Capture the cell that displays the provided text and extract its (x, y) central coordinate. 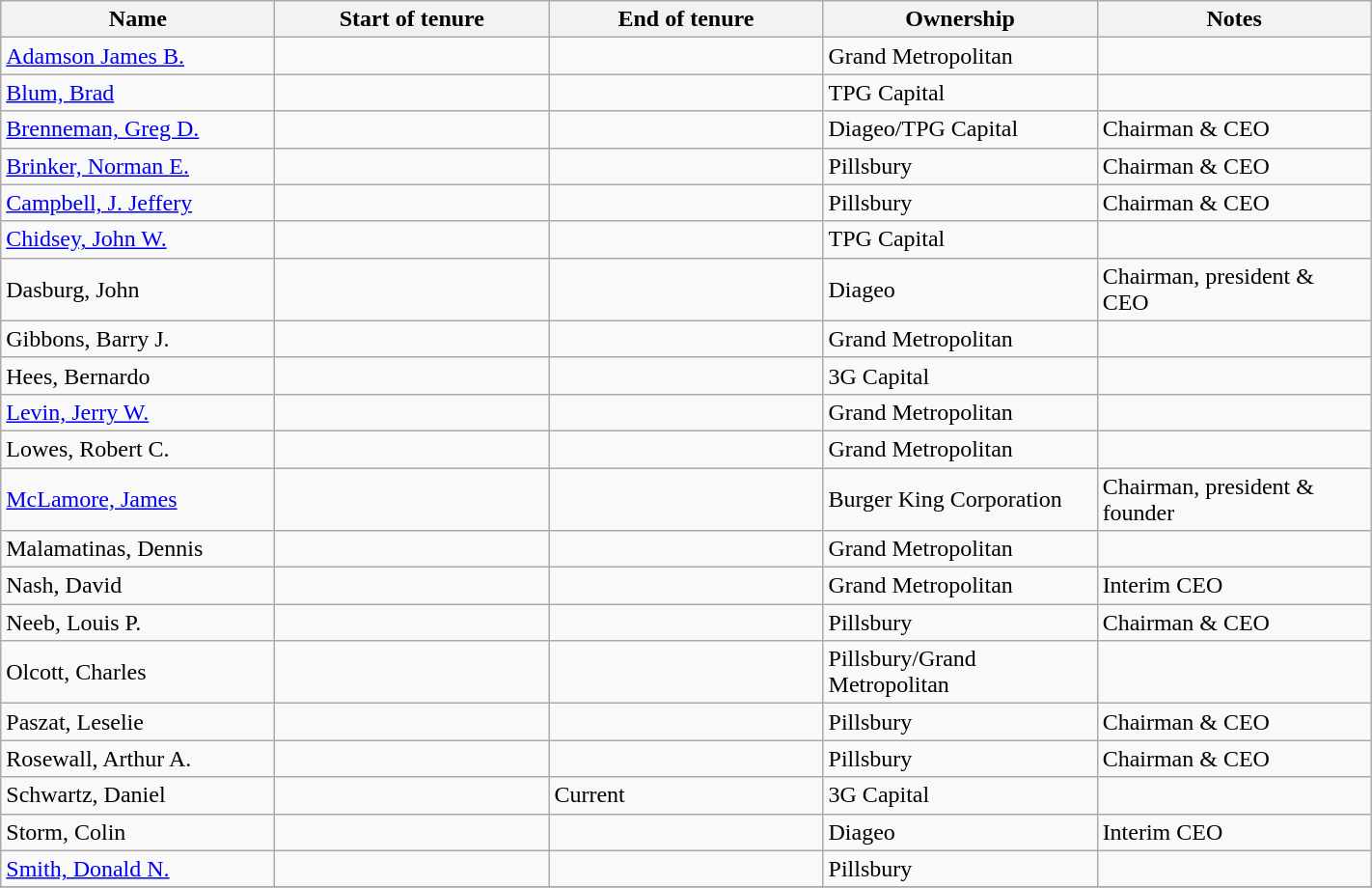
Current (686, 795)
Smith, Donald N. (138, 869)
Adamson James B. (138, 56)
Olcott, Charles (138, 672)
Brinker, Norman E. (138, 166)
Gibbons, Barry J. (138, 339)
Schwartz, Daniel (138, 795)
Diageo/TPG Capital (960, 129)
Ownership (960, 19)
Nash, David (138, 586)
Brenneman, Greg D. (138, 129)
Campbell, J. Jeffery (138, 203)
Levin, Jerry W. (138, 412)
Pillsbury/Grand Metropolitan (960, 672)
Lowes, Robert C. (138, 449)
Hees, Bernardo (138, 375)
Malamatinas, Dennis (138, 549)
Chidsey, John W. (138, 239)
Burger King Corporation (960, 498)
Neeb, Louis P. (138, 623)
End of tenure (686, 19)
Rosewall, Arthur A. (138, 759)
Dasburg, John (138, 290)
Chairman, president & CEO (1234, 290)
Paszat, Leselie (138, 722)
McLamore, James (138, 498)
Name (138, 19)
Chairman, president & founder (1234, 498)
Blum, Brad (138, 93)
Notes (1234, 19)
Storm, Colin (138, 832)
Start of tenure (412, 19)
